Locate the cell with the specified text and output its [X, Y] center coordinate. 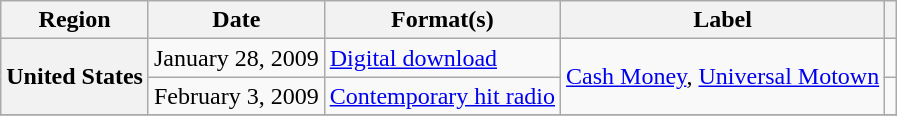
Format(s) [442, 20]
January 28, 2009 [236, 58]
United States [75, 77]
February 3, 2009 [236, 96]
Region [75, 20]
Contemporary hit radio [442, 96]
Label [723, 20]
Date [236, 20]
Digital download [442, 58]
Cash Money, Universal Motown [723, 77]
